Scan for the cell matching the given text and deliver its [X, Y] coordinate at center. 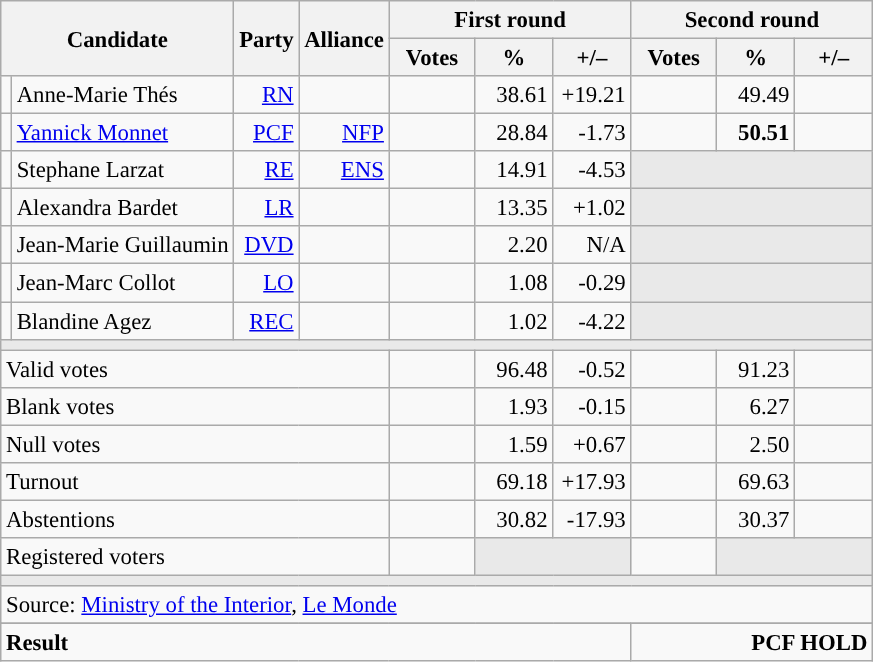
RN [266, 95]
Candidate [118, 38]
-4.22 [592, 321]
Jean-Marc Collot [122, 283]
13.35 [514, 208]
Anne-Marie Thés [122, 95]
96.48 [514, 369]
+19.21 [592, 95]
69.18 [514, 482]
1.08 [514, 283]
PCF HOLD [752, 643]
N/A [592, 245]
DVD [266, 245]
Yannick Monnet [122, 133]
Jean-Marie Guillaumin [122, 245]
+1.02 [592, 208]
Registered voters [195, 557]
2.20 [514, 245]
-4.53 [592, 170]
REC [266, 321]
Blandine Agez [122, 321]
-17.93 [592, 519]
69.63 [756, 482]
Second round [752, 20]
6.27 [756, 406]
Alexandra Bardet [122, 208]
1.59 [514, 444]
Party [266, 38]
49.49 [756, 95]
30.37 [756, 519]
2.50 [756, 444]
Alliance [344, 38]
Turnout [195, 482]
Blank votes [195, 406]
RE [266, 170]
Abstentions [195, 519]
-1.73 [592, 133]
91.23 [756, 369]
14.91 [514, 170]
Source: Ministry of the Interior, Le Monde [437, 605]
LR [266, 208]
+17.93 [592, 482]
-0.52 [592, 369]
+0.67 [592, 444]
Result [316, 643]
30.82 [514, 519]
1.93 [514, 406]
ENS [344, 170]
Stephane Larzat [122, 170]
LO [266, 283]
-0.29 [592, 283]
First round [510, 20]
Null votes [195, 444]
38.61 [514, 95]
50.51 [756, 133]
Valid votes [195, 369]
28.84 [514, 133]
NFP [344, 133]
-0.15 [592, 406]
PCF [266, 133]
1.02 [514, 321]
